Pinpoint the cell where the given text exists, returning its (x, y) midpoint coordinate. 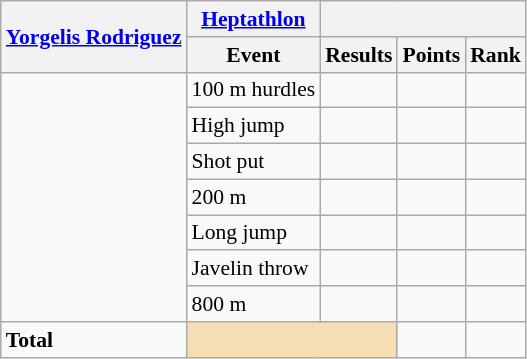
Heptathlon (254, 19)
Results (358, 55)
High jump (254, 126)
Javelin throw (254, 269)
100 m hurdles (254, 90)
Long jump (254, 233)
Shot put (254, 162)
Yorgelis Rodriguez (94, 36)
Event (254, 55)
Total (94, 340)
800 m (254, 304)
200 m (254, 197)
Rank (496, 55)
Points (431, 55)
